Find where the given text appears and provide that cell's center as (x, y) coordinate. 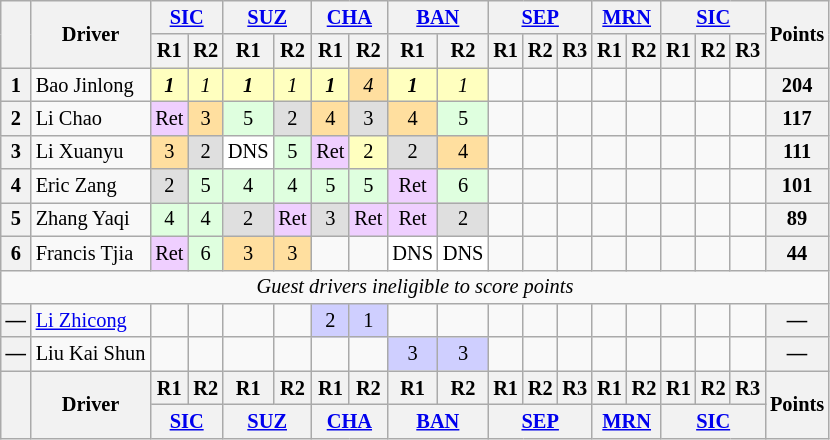
Eric Zang (91, 186)
101 (797, 186)
Liu Kai Shun (91, 354)
44 (797, 253)
117 (797, 118)
204 (797, 85)
Zhang Yaqi (91, 219)
Bao Jinlong (91, 85)
Li Xuanyu (91, 152)
Francis Tjia (91, 253)
Guest drivers ineligible to score points (415, 287)
Li Chao (91, 118)
111 (797, 152)
89 (797, 219)
Li Zhicong (91, 320)
